Scan for the cell matching the given text and deliver its [x, y] coordinate at center. 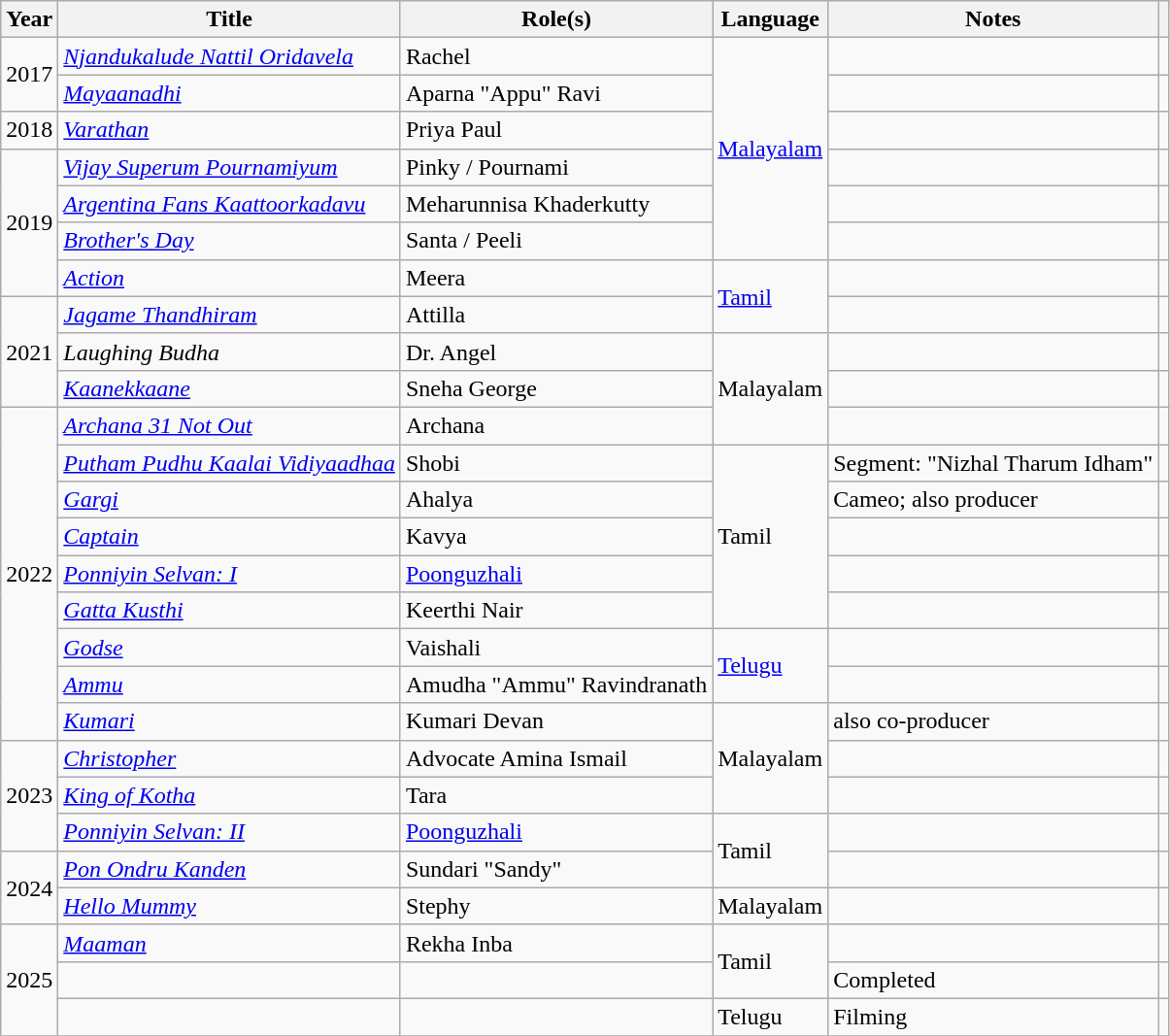
Year [29, 19]
Gargi [229, 500]
Kumari [229, 721]
Amudha "Ammu" Ravindranath [555, 685]
Priya Paul [555, 130]
Njandukalude Nattil Oridavela [229, 56]
Brother's Day [229, 241]
2019 [29, 222]
2021 [29, 351]
Jagame Thandhiram [229, 315]
Putham Pudhu Kaalai Vidiyaadhaa [229, 463]
Role(s) [555, 19]
Tara [555, 795]
Santa / Peeli [555, 241]
Kaanekkaane [229, 388]
Advocate Amina Ismail [555, 758]
2024 [29, 887]
Ponniyin Selvan: I [229, 574]
Completed [993, 980]
King of Kotha [229, 795]
Pon Ondru Kanden [229, 869]
Laughing Budha [229, 351]
Attilla [555, 315]
2018 [29, 130]
Notes [993, 19]
Vaishali [555, 648]
Language [771, 19]
Stephy [555, 906]
Dr. Angel [555, 351]
Segment: "Nizhal Tharum Idham" [993, 463]
Action [229, 278]
Meera [555, 278]
Ahalya [555, 500]
Argentina Fans Kaattoorkadavu [229, 204]
Archana 31 Not Out [229, 425]
Vijay Superum Pournamiyum [229, 167]
Filming [993, 1017]
Archana [555, 425]
Kavya [555, 537]
Rekha Inba [555, 943]
Keerthi Nair [555, 611]
Maaman [229, 943]
Kumari Devan [555, 721]
Varathan [229, 130]
2022 [29, 573]
2017 [29, 75]
Ponniyin Selvan: II [229, 832]
Sneha George [555, 388]
Hello Mummy [229, 906]
2025 [29, 980]
2023 [29, 795]
Sundari "Sandy" [555, 869]
Cameo; also producer [993, 500]
Meharunnisa Khaderkutty [555, 204]
Godse [229, 648]
Ammu [229, 685]
Captain [229, 537]
Christopher [229, 758]
Gatta Kusthi [229, 611]
Shobi [555, 463]
Rachel [555, 56]
Pinky / Pournami [555, 167]
Aparna "Appu" Ravi [555, 93]
Title [229, 19]
Mayaanadhi [229, 93]
also co-producer [993, 721]
